Capture the cell that displays the provided text and extract its (X, Y) central coordinate. 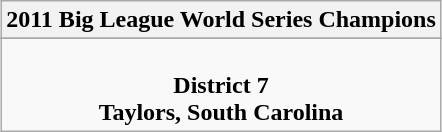
2011 Big League World Series Champions (222, 20)
District 7 Taylors, South Carolina (222, 85)
